Return (X, Y) of the center of cell containing provided text 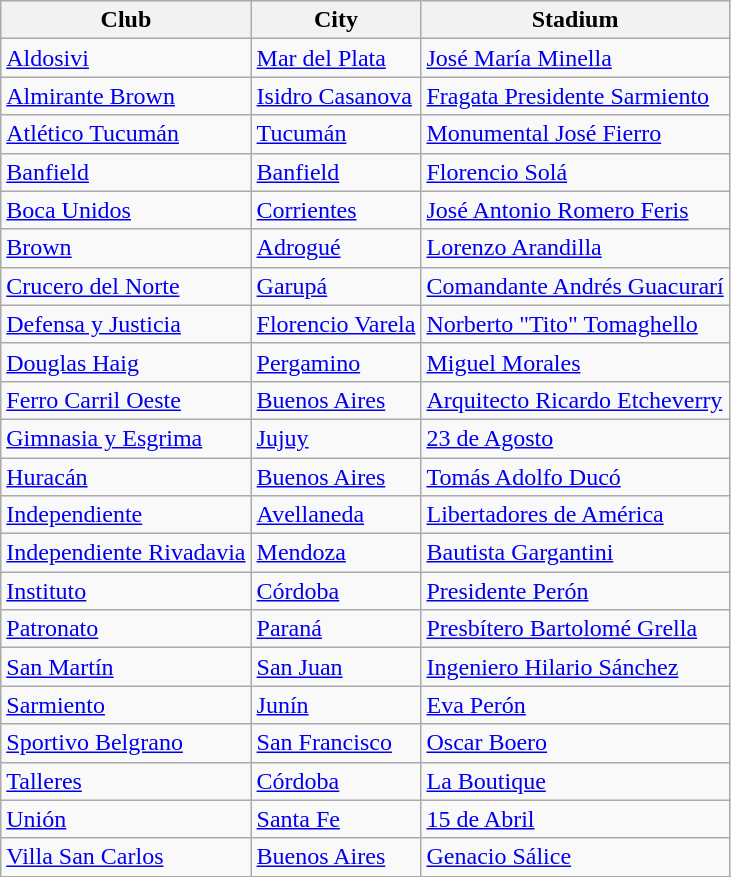
Norberto "Tito" Tomaghello (575, 324)
Tomás Adolfo Ducó (575, 477)
Talleres (126, 781)
Mar del Plata (336, 58)
Junín (336, 705)
Brown (126, 248)
Douglas Haig (126, 362)
23 de Agosto (575, 438)
Avellaneda (336, 515)
Tucumán (336, 134)
Isidro Casanova (336, 96)
Genacio Sálice (575, 857)
Defensa y Justicia (126, 324)
Miguel Morales (575, 362)
Adrogué (336, 248)
Aldosivi (126, 58)
Libertadores de América (575, 515)
Villa San Carlos (126, 857)
Comandante Andrés Guacurarí (575, 286)
Huracán (126, 477)
La Boutique (575, 781)
Club (126, 20)
Fragata Presidente Sarmiento (575, 96)
Mendoza (336, 553)
Presidente Perón (575, 591)
Lorenzo Arandilla (575, 248)
Eva Perón (575, 705)
Jujuy (336, 438)
Sportivo Belgrano (126, 743)
Almirante Brown (126, 96)
Oscar Boero (575, 743)
Arquitecto Ricardo Etcheverry (575, 400)
Bautista Gargantini (575, 553)
Pergamino (336, 362)
José Antonio Romero Feris (575, 210)
Garupá (336, 286)
San Martín (126, 667)
Florencio Solá (575, 172)
José María Minella (575, 58)
City (336, 20)
San Francisco (336, 743)
Patronato (126, 629)
Instituto (126, 591)
Stadium (575, 20)
Sarmiento (126, 705)
Presbítero Bartolomé Grella (575, 629)
Boca Unidos (126, 210)
Florencio Varela (336, 324)
Independiente Rivadavia (126, 553)
Unión (126, 819)
Gimnasia y Esgrima (126, 438)
Crucero del Norte (126, 286)
Ingeniero Hilario Sánchez (575, 667)
Monumental José Fierro (575, 134)
Paraná (336, 629)
Atlético Tucumán (126, 134)
Corrientes (336, 210)
San Juan (336, 667)
Santa Fe (336, 819)
15 de Abril (575, 819)
Ferro Carril Oeste (126, 400)
Independiente (126, 515)
